Capture the cell that displays the provided text and extract its (X, Y) central coordinate. 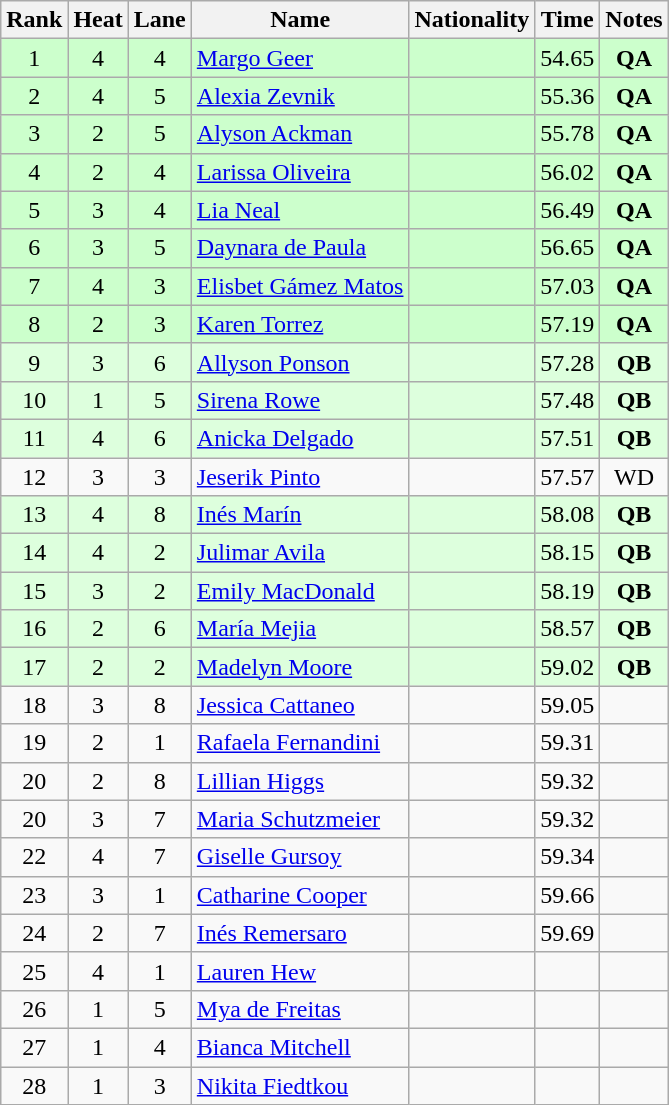
Allyson Ponson (300, 362)
54.65 (568, 58)
15 (34, 591)
Nikita Fiedtkou (300, 1085)
13 (34, 515)
Mya de Freitas (300, 1009)
12 (34, 477)
Lane (160, 20)
58.08 (568, 515)
Time (568, 20)
Rafaela Fernandini (300, 743)
Lauren Hew (300, 971)
Emily MacDonald (300, 591)
18 (34, 705)
Lia Neal (300, 210)
Name (300, 20)
10 (34, 400)
25 (34, 971)
57.48 (568, 400)
Karen Torrez (300, 324)
22 (34, 857)
57.28 (568, 362)
Lillian Higgs (300, 781)
57.03 (568, 286)
Notes (634, 20)
16 (34, 629)
59.34 (568, 857)
Jeserik Pinto (300, 477)
57.19 (568, 324)
María Mejia (300, 629)
56.49 (568, 210)
17 (34, 667)
14 (34, 553)
26 (34, 1009)
Rank (34, 20)
55.36 (568, 96)
56.02 (568, 172)
59.66 (568, 895)
Catharine Cooper (300, 895)
58.19 (568, 591)
19 (34, 743)
Inés Marín (300, 515)
59.69 (568, 933)
Alyson Ackman (300, 134)
59.31 (568, 743)
Jessica Cattaneo (300, 705)
Bianca Mitchell (300, 1047)
57.57 (568, 477)
Heat (98, 20)
Maria Schutzmeier (300, 819)
23 (34, 895)
Julimar Avila (300, 553)
57.51 (568, 438)
WD (634, 477)
59.05 (568, 705)
58.15 (568, 553)
Margo Geer (300, 58)
55.78 (568, 134)
58.57 (568, 629)
56.65 (568, 248)
27 (34, 1047)
28 (34, 1085)
Sirena Rowe (300, 400)
Elisbet Gámez Matos (300, 286)
Anicka Delgado (300, 438)
Madelyn Moore (300, 667)
Giselle Gursoy (300, 857)
Larissa Oliveira (300, 172)
9 (34, 362)
59.02 (568, 667)
Inés Remersaro (300, 933)
Alexia Zevnik (300, 96)
24 (34, 933)
Nationality (472, 20)
Daynara de Paula (300, 248)
11 (34, 438)
